From the cell containing the given text, extract its center point as (X, Y) coordinate. 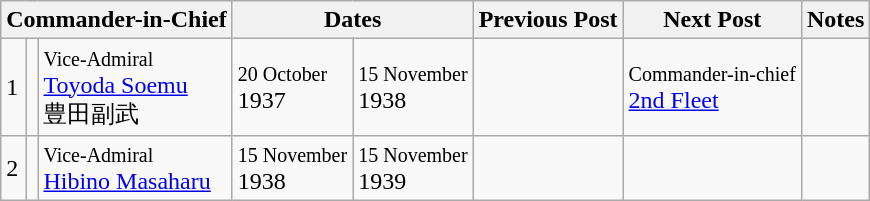
Vice-AdmiralToyoda Soemu豊田副武 (135, 88)
Next Post (712, 20)
15 November1939 (413, 168)
20 October1937 (292, 88)
Notes (835, 20)
Dates (352, 20)
2 (14, 168)
Vice-AdmiralHibino Masaharu (135, 168)
Previous Post (548, 20)
1 (14, 88)
Commander-in-chief2nd Fleet (712, 88)
Commander-in-Chief (116, 20)
